Find where the given text appears and provide that cell's center as (X, Y) coordinate. 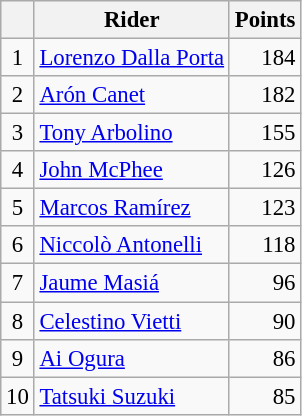
Ai Ogura (132, 358)
Points (264, 20)
118 (264, 245)
3 (18, 133)
Tatsuki Suzuki (132, 396)
126 (264, 170)
4 (18, 170)
Jaume Masiá (132, 283)
85 (264, 396)
182 (264, 95)
Tony Arbolino (132, 133)
5 (18, 208)
10 (18, 396)
2 (18, 95)
96 (264, 283)
8 (18, 321)
John McPhee (132, 170)
184 (264, 58)
Niccolò Antonelli (132, 245)
6 (18, 245)
1 (18, 58)
Arón Canet (132, 95)
7 (18, 283)
155 (264, 133)
123 (264, 208)
Rider (132, 20)
Celestino Vietti (132, 321)
90 (264, 321)
9 (18, 358)
Lorenzo Dalla Porta (132, 58)
86 (264, 358)
Marcos Ramírez (132, 208)
